Determine the [x, y] coordinate at the center of the cell enclosing the given text.  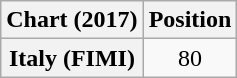
Italy (FIMI) [72, 58]
80 [190, 58]
Chart (2017) [72, 20]
Position [190, 20]
